Find where the given text appears and provide that cell's center as (X, Y) coordinate. 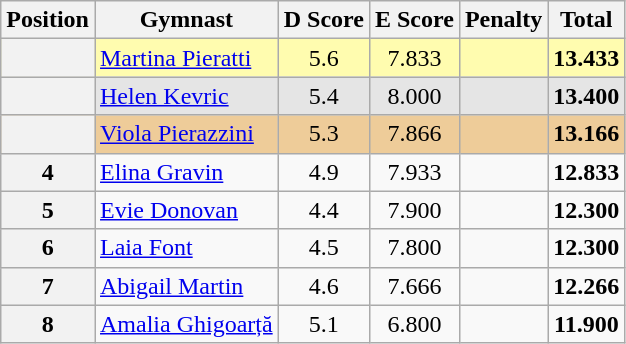
7.900 (414, 210)
4.5 (324, 248)
7.800 (414, 248)
13.166 (586, 134)
Amalia Ghigoarță (186, 324)
5.4 (324, 96)
E Score (414, 20)
11.900 (586, 324)
D Score (324, 20)
7.933 (414, 172)
6 (48, 248)
7 (48, 286)
Position (48, 20)
5 (48, 210)
5.3 (324, 134)
4.9 (324, 172)
Viola Pierazzini (186, 134)
5.1 (324, 324)
13.400 (586, 96)
Martina Pieratti (186, 58)
Laia Font (186, 248)
6.800 (414, 324)
5.6 (324, 58)
Abigail Martin (186, 286)
Gymnast (186, 20)
7.666 (414, 286)
8 (48, 324)
12.833 (586, 172)
4.6 (324, 286)
Helen Kevric (186, 96)
7.866 (414, 134)
8.000 (414, 96)
7.833 (414, 58)
13.433 (586, 58)
4.4 (324, 210)
Evie Donovan (186, 210)
Penalty (503, 20)
4 (48, 172)
Elina Gravin (186, 172)
Total (586, 20)
12.266 (586, 286)
